Return [X, Y] of the center of cell containing provided text 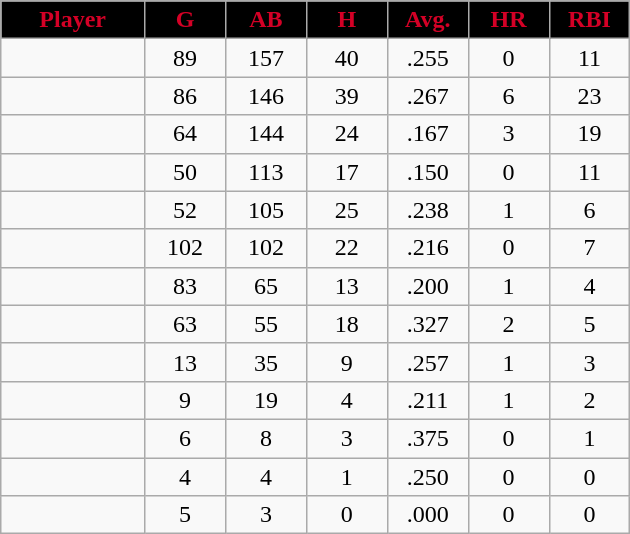
50 [186, 172]
65 [266, 286]
39 [346, 96]
157 [266, 58]
.267 [428, 96]
23 [590, 96]
86 [186, 96]
8 [266, 438]
RBI [590, 20]
.000 [428, 515]
35 [266, 362]
G [186, 20]
146 [266, 96]
.150 [428, 172]
.327 [428, 324]
.211 [428, 400]
.216 [428, 248]
.238 [428, 210]
63 [186, 324]
7 [590, 248]
113 [266, 172]
18 [346, 324]
144 [266, 134]
83 [186, 286]
.200 [428, 286]
55 [266, 324]
.167 [428, 134]
89 [186, 58]
64 [186, 134]
105 [266, 210]
.250 [428, 477]
17 [346, 172]
AB [266, 20]
HR [508, 20]
52 [186, 210]
.257 [428, 362]
25 [346, 210]
24 [346, 134]
Avg. [428, 20]
Player [73, 20]
40 [346, 58]
22 [346, 248]
.255 [428, 58]
.375 [428, 438]
H [346, 20]
